From the cell containing the given text, extract its center point as (x, y) coordinate. 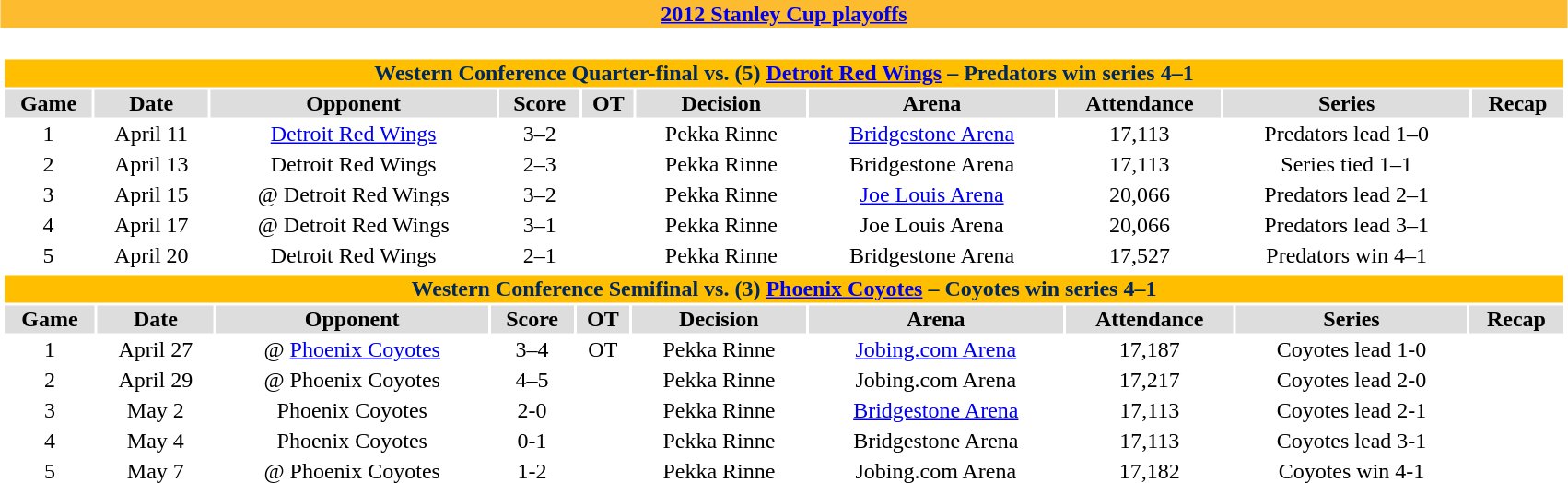
Coyotes lead 1-0 (1352, 349)
April 27 (157, 349)
April 13 (151, 165)
Predators lead 2–1 (1347, 194)
2–3 (540, 165)
17,527 (1139, 255)
April 15 (151, 194)
Western Conference Semifinal vs. (3) Phoenix Coyotes – Coyotes win series 4–1 (783, 289)
April 29 (157, 381)
3–4 (532, 349)
Western Conference Quarter-final vs. (5) Detroit Red Wings – Predators win series 4–1 (783, 73)
Coyotes lead 2-0 (1352, 381)
2012 Stanley Cup playoffs (784, 14)
3–1 (540, 226)
April 17 (151, 226)
5 (48, 255)
Predators lead 3–1 (1347, 226)
2-0 (532, 410)
Coyotes lead 3-1 (1352, 442)
May 4 (157, 442)
17,217 (1150, 381)
April 11 (151, 134)
April 20 (151, 255)
Coyotes lead 2-1 (1352, 410)
Predators win 4–1 (1347, 255)
Predators lead 1–0 (1347, 134)
May 2 (157, 410)
2–1 (540, 255)
4–5 (532, 381)
Series tied 1–1 (1347, 165)
0-1 (532, 442)
17,187 (1150, 349)
